Search for the cell housing the specified text and yield its (x, y) center coordinate. 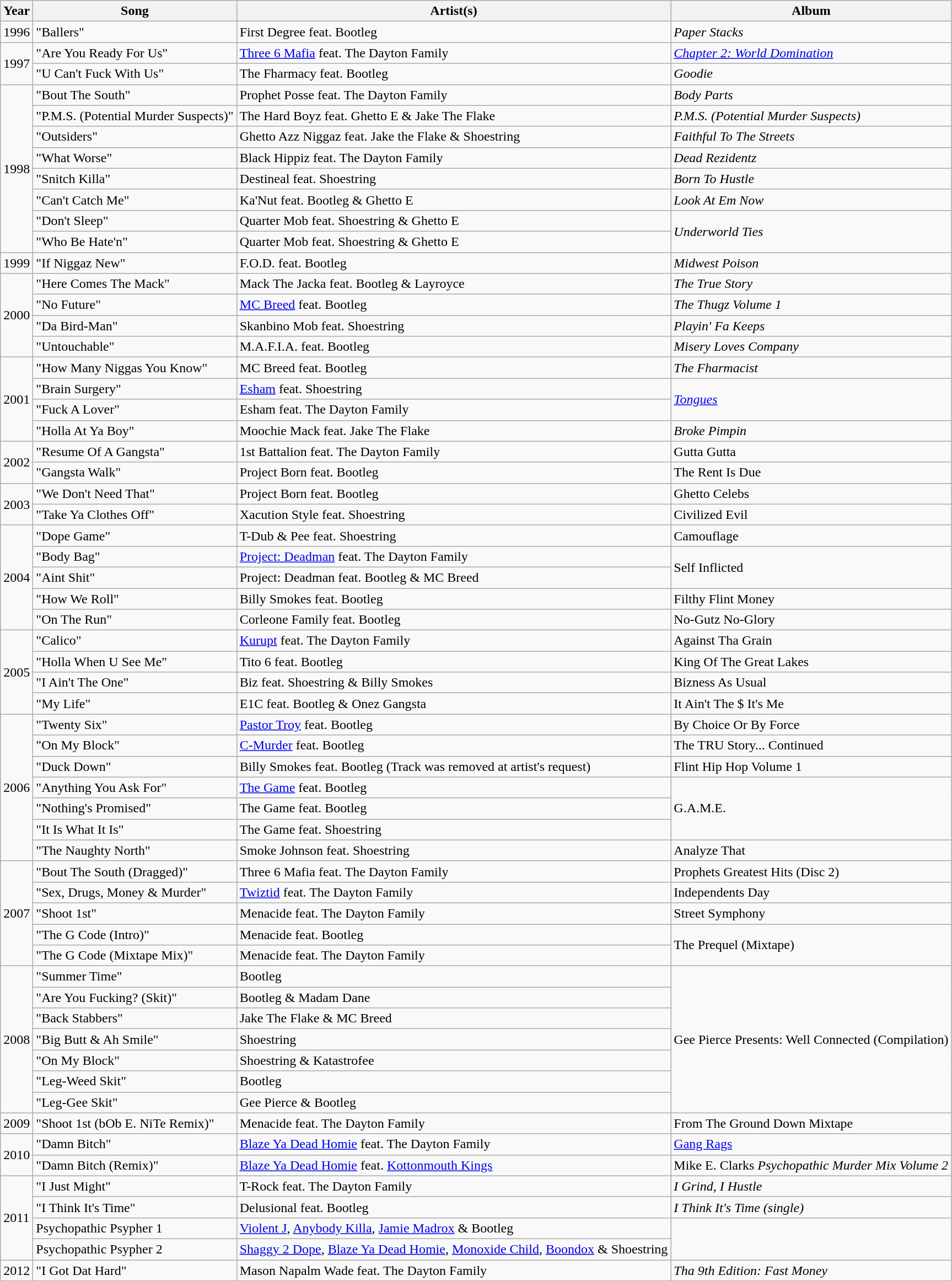
2009 (17, 1123)
Jake The Flake & MC Breed (454, 1019)
Gutta Gutta (811, 452)
Artist(s) (454, 11)
"Leg-Weed Skit" (135, 1081)
1999 (17, 263)
2003 (17, 504)
Flint Hip Hop Volume 1 (811, 767)
"Who Be Hate'n" (135, 242)
Prophets Greatest Hits (Disc 2) (811, 871)
Shoestring (454, 1039)
1st Battalion feat. The Dayton Family (454, 452)
Blaze Ya Dead Homie feat. Kottonmouth Kings (454, 1165)
Dead Rezidentz (811, 158)
"U Can't Fuck With Us" (135, 74)
First Degree feat. Bootleg (454, 32)
2006 (17, 787)
Smoke Johnson feat. Shoestring (454, 850)
"Bout The South (Dragged)" (135, 871)
Blaze Ya Dead Homie feat. The Dayton Family (454, 1144)
Goodie (811, 74)
"Anything You Ask For" (135, 787)
The Thugz Volume 1 (811, 305)
The Prequel (Mixtape) (811, 945)
"Fuck A Lover" (135, 410)
1997 (17, 63)
2012 (17, 1270)
"Can't Catch Me" (135, 200)
Violent J, Anybody Killa, Jamie Madrox & Bootleg (454, 1228)
Gee Pierce Presents: Well Connected (Compilation) (811, 1039)
Destineal feat. Shoestring (454, 179)
"Leg-Gee Skit" (135, 1102)
Camouflage (811, 535)
"Twenty Six" (135, 725)
Ka'Nut feat. Bootleg & Ghetto E (454, 200)
Gee Pierce & Bootleg (454, 1102)
"Don't Sleep" (135, 221)
C-Murder feat. Bootleg (454, 746)
F.O.D. feat. Bootleg (454, 263)
Psychopathic Psypher 1 (135, 1228)
"Calico" (135, 641)
"We Don't Need That" (135, 494)
Esham feat. The Dayton Family (454, 410)
Underworld Ties (811, 231)
I Grind, I Hustle (811, 1186)
"My Life" (135, 704)
Ghetto Azz Niggaz feat. Jake the Flake & Shoestring (454, 137)
Album (811, 11)
"Gangsta Walk" (135, 473)
2010 (17, 1155)
Esham feat. Shoestring (454, 389)
The True Story (811, 284)
"Holla At Ya Boy" (135, 431)
Shaggy 2 Dope, Blaze Ya Dead Homie, Monoxide Child, Boondox & Shoestring (454, 1249)
Project: Deadman feat. The Dayton Family (454, 556)
"Shoot 1st (bOb E. NiTe Remix)" (135, 1123)
"Shoot 1st" (135, 913)
Tha 9th Edition: Fast Money (811, 1270)
"Back Stabbers" (135, 1019)
"I Got Dat Hard" (135, 1270)
Self Inflicted (811, 567)
"Big Butt & Ah Smile" (135, 1039)
Look At Em Now (811, 200)
Project: Deadman feat. Bootleg & MC Breed (454, 577)
"Nothing's Promised" (135, 808)
Analyze That (811, 850)
Pastor Troy feat. Bootleg (454, 725)
Street Symphony (811, 913)
Prophet Posse feat. The Dayton Family (454, 95)
Song (135, 11)
Mike E. Clarks Psychopathic Murder Mix Volume 2 (811, 1165)
2001 (17, 399)
"Duck Down" (135, 767)
P.M.S. (Potential Murder Suspects) (811, 116)
Filthy Flint Money (811, 598)
E1C feat. Bootleg & Onez Gangsta (454, 704)
The Rent Is Due (811, 473)
"If Niggaz New" (135, 263)
Against Tha Grain (811, 641)
"Ballers" (135, 32)
The Hard Boyz feat. Ghetto E & Jake The Flake (454, 116)
Tongues (811, 399)
King Of The Great Lakes (811, 662)
2004 (17, 577)
"Dope Game" (135, 535)
Ghetto Celebs (811, 494)
"It Is What It Is" (135, 829)
The Fharmacy feat. Bootleg (454, 74)
Xacution Style feat. Shoestring (454, 514)
"Body Bag" (135, 556)
Playin' Fa Keeps (811, 326)
"Untouchable" (135, 347)
2008 (17, 1039)
2002 (17, 462)
"What Worse" (135, 158)
"I Just Might" (135, 1186)
Billy Smokes feat. Bootleg (454, 598)
Corleone Family feat. Bootleg (454, 620)
Menacide feat. Bootleg (454, 935)
"Damn Bitch" (135, 1144)
Year (17, 11)
Bizness As Usual (811, 683)
I Think It's Time (single) (811, 1207)
1996 (17, 32)
Twiztid feat. The Dayton Family (454, 892)
Moochie Mack feat. Jake The Flake (454, 431)
T-Rock feat. The Dayton Family (454, 1186)
"Take Ya Clothes Off" (135, 514)
"How We Roll" (135, 598)
"Da Bird-Man" (135, 326)
Civilized Evil (811, 514)
Chapter 2: World Domination (811, 53)
Psychopathic Psypher 2 (135, 1249)
The TRU Story... Continued (811, 746)
No-Gutz No-Glory (811, 620)
1998 (17, 168)
Gang Rags (811, 1144)
It Ain't The $ It's Me (811, 704)
Kurupt feat. The Dayton Family (454, 641)
The Fharmacist (811, 368)
"Sex, Drugs, Money & Murder" (135, 892)
"Brain Surgery" (135, 389)
Born To Hustle (811, 179)
Bootleg & Madam Dane (454, 998)
"Snitch Killa" (135, 179)
"I Think It's Time" (135, 1207)
Mack The Jacka feat. Bootleg & Layroyce (454, 284)
Faithful To The Streets (811, 137)
Misery Loves Company (811, 347)
"Aint Shit" (135, 577)
"Are You Fucking? (Skit)" (135, 998)
2005 (17, 672)
"Resume Of A Gangsta" (135, 452)
"P.M.S. (Potential Murder Suspects)" (135, 116)
Broke Pimpin (811, 431)
Paper Stacks (811, 32)
Delusional feat. Bootleg (454, 1207)
M.A.F.I.A. feat. Bootleg (454, 347)
Biz feat. Shoestring & Billy Smokes (454, 683)
2011 (17, 1218)
Skanbino Mob feat. Shoestring (454, 326)
From The Ground Down Mixtape (811, 1123)
"Summer Time" (135, 977)
"How Many Niggas You Know" (135, 368)
Shoestring & Katastrofee (454, 1060)
Billy Smokes feat. Bootleg (Track was removed at artist's request) (454, 767)
Midwest Poison (811, 263)
Body Parts (811, 95)
"Outsiders" (135, 137)
T-Dub & Pee feat. Shoestring (454, 535)
"The G Code (Mixtape Mix)" (135, 956)
"Damn Bitch (Remix)" (135, 1165)
"On The Run" (135, 620)
Black Hippiz feat. The Dayton Family (454, 158)
"The G Code (Intro)" (135, 935)
G.A.M.E. (811, 808)
"The Naughty North" (135, 850)
"Are You Ready For Us" (135, 53)
2000 (17, 315)
2007 (17, 913)
"Bout The South" (135, 95)
Mason Napalm Wade feat. The Dayton Family (454, 1270)
Tito 6 feat. Bootleg (454, 662)
"Here Comes The Mack" (135, 284)
Independents Day (811, 892)
By Choice Or By Force (811, 725)
"No Future" (135, 305)
"I Ain't The One" (135, 683)
The Game feat. Shoestring (454, 829)
"Holla When U See Me" (135, 662)
